Search for the cell housing the specified text and yield its [x, y] center coordinate. 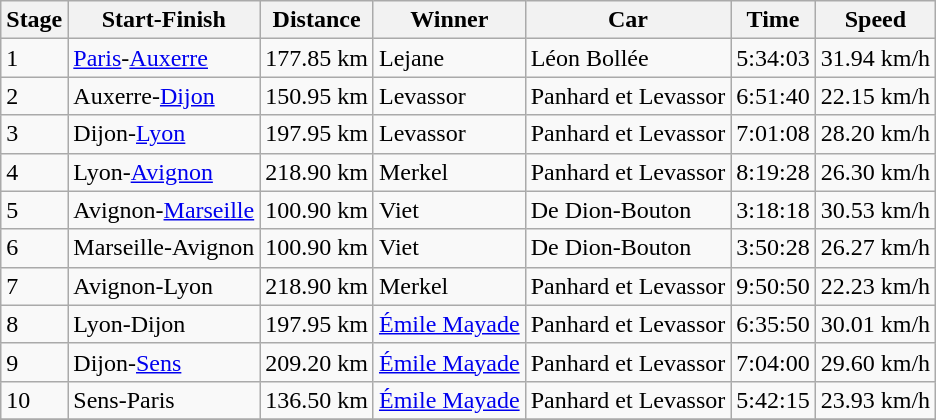
10 [34, 400]
26.30 km/h [875, 172]
Avignon-Marseille [164, 210]
Sens-Paris [164, 400]
22.15 km/h [875, 96]
9:50:50 [773, 286]
Lyon-Avignon [164, 172]
Distance [317, 20]
Time [773, 20]
29.60 km/h [875, 362]
209.20 km [317, 362]
3:50:28 [773, 248]
6:35:50 [773, 324]
Winner [449, 20]
Avignon-Lyon [164, 286]
6 [34, 248]
30.53 km/h [875, 210]
Auxerre-Dijon [164, 96]
Car [628, 20]
8 [34, 324]
2 [34, 96]
Dijon-Lyon [164, 134]
Stage [34, 20]
177.85 km [317, 58]
31.94 km/h [875, 58]
5 [34, 210]
7:04:00 [773, 362]
Start-Finish [164, 20]
5:42:15 [773, 400]
3 [34, 134]
8:19:28 [773, 172]
7 [34, 286]
4 [34, 172]
150.95 km [317, 96]
Léon Bollée [628, 58]
30.01 km/h [875, 324]
7:01:08 [773, 134]
9 [34, 362]
28.20 km/h [875, 134]
1 [34, 58]
Paris-Auxerre [164, 58]
Dijon-Sens [164, 362]
136.50 km [317, 400]
23.93 km/h [875, 400]
3:18:18 [773, 210]
6:51:40 [773, 96]
5:34:03 [773, 58]
22.23 km/h [875, 286]
Marseille-Avignon [164, 248]
Speed [875, 20]
26.27 km/h [875, 248]
Lyon-Dijon [164, 324]
Lejane [449, 58]
